Provide the (X, Y) coordinate of the cell's center where the given text is located.  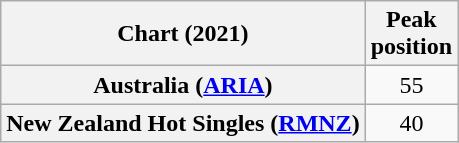
Chart (2021) (183, 34)
Peakposition (411, 34)
40 (411, 123)
55 (411, 85)
New Zealand Hot Singles (RMNZ) (183, 123)
Australia (ARIA) (183, 85)
